Determine the [X, Y] coordinate at the center of the cell enclosing the given text.  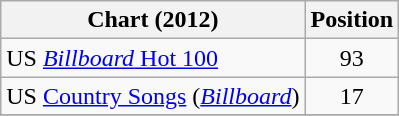
US Billboard Hot 100 [153, 58]
Chart (2012) [153, 20]
17 [352, 96]
Position [352, 20]
US Country Songs (Billboard) [153, 96]
93 [352, 58]
